Identify which cell holds the provided text, then report its (x, y) central coordinate. 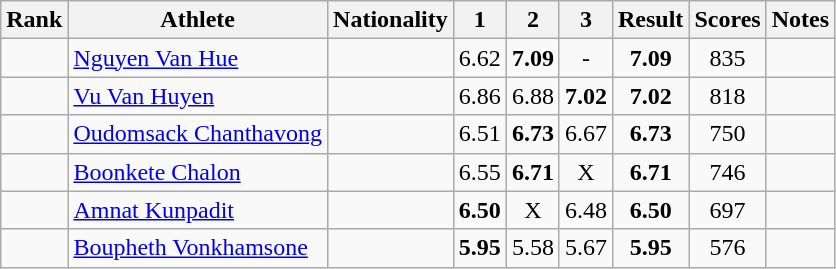
Scores (728, 20)
5.58 (532, 248)
6.88 (532, 96)
6.62 (480, 58)
Boonkete Chalon (198, 172)
Nguyen Van Hue (198, 58)
5.67 (586, 248)
Boupheth Vonkhamsone (198, 248)
6.48 (586, 210)
Oudomsack Chanthavong (198, 134)
Notes (800, 20)
6.51 (480, 134)
750 (728, 134)
Athlete (198, 20)
Amnat Kunpadit (198, 210)
3 (586, 20)
1 (480, 20)
Result (650, 20)
746 (728, 172)
- (586, 58)
Rank (34, 20)
6.86 (480, 96)
6.55 (480, 172)
576 (728, 248)
835 (728, 58)
6.67 (586, 134)
818 (728, 96)
Nationality (391, 20)
697 (728, 210)
Vu Van Huyen (198, 96)
2 (532, 20)
